Output the [X, Y] coordinate of the center of the cell containing the given text.  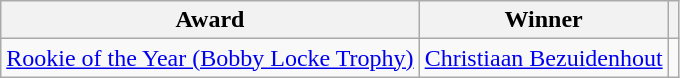
Christiaan Bezuidenhout [544, 58]
Winner [544, 20]
Award [210, 20]
Rookie of the Year (Bobby Locke Trophy) [210, 58]
